Output the (x, y) coordinate of the center of the cell containing the given text.  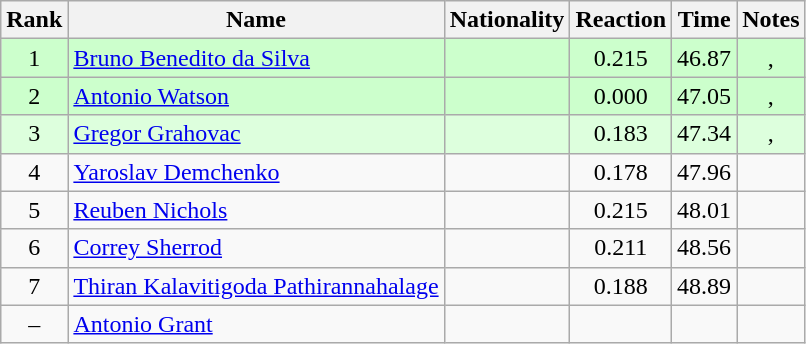
0.183 (621, 134)
Bruno Benedito da Silva (256, 58)
Correy Sherrod (256, 248)
46.87 (704, 58)
Yaroslav Demchenko (256, 172)
0.000 (621, 96)
1 (34, 58)
Antonio Watson (256, 96)
– (34, 324)
Rank (34, 20)
2 (34, 96)
48.01 (704, 210)
Reaction (621, 20)
47.34 (704, 134)
6 (34, 248)
7 (34, 286)
Gregor Grahovac (256, 134)
Name (256, 20)
4 (34, 172)
47.05 (704, 96)
0.188 (621, 286)
5 (34, 210)
Nationality (507, 20)
Notes (771, 20)
48.56 (704, 248)
48.89 (704, 286)
Time (704, 20)
0.178 (621, 172)
Antonio Grant (256, 324)
Reuben Nichols (256, 210)
Thiran Kalavitigoda Pathirannahalage (256, 286)
0.211 (621, 248)
3 (34, 134)
47.96 (704, 172)
